Return [X, Y] of the center of cell containing provided text 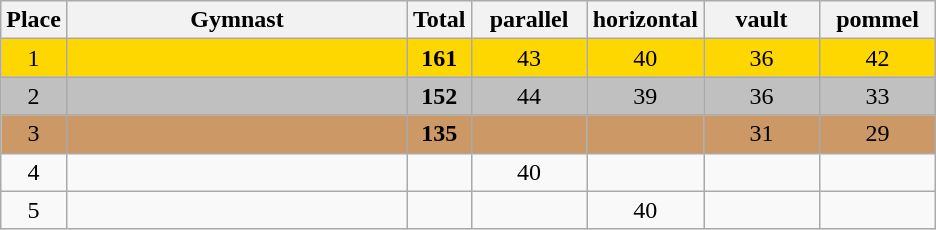
39 [645, 96]
33 [878, 96]
5 [34, 210]
135 [440, 134]
vault [762, 20]
1 [34, 58]
Total [440, 20]
161 [440, 58]
42 [878, 58]
3 [34, 134]
152 [440, 96]
Gymnast [236, 20]
44 [529, 96]
2 [34, 96]
43 [529, 58]
Place [34, 20]
31 [762, 134]
4 [34, 172]
parallel [529, 20]
pommel [878, 20]
horizontal [645, 20]
29 [878, 134]
